Extract the (X, Y) coordinate from the center of the cell holding the provided text.  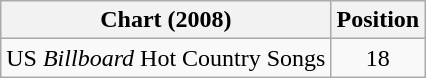
US Billboard Hot Country Songs (166, 58)
18 (378, 58)
Position (378, 20)
Chart (2008) (166, 20)
